Detect which cell encompasses the target text, then output its [X, Y] center coordinate. 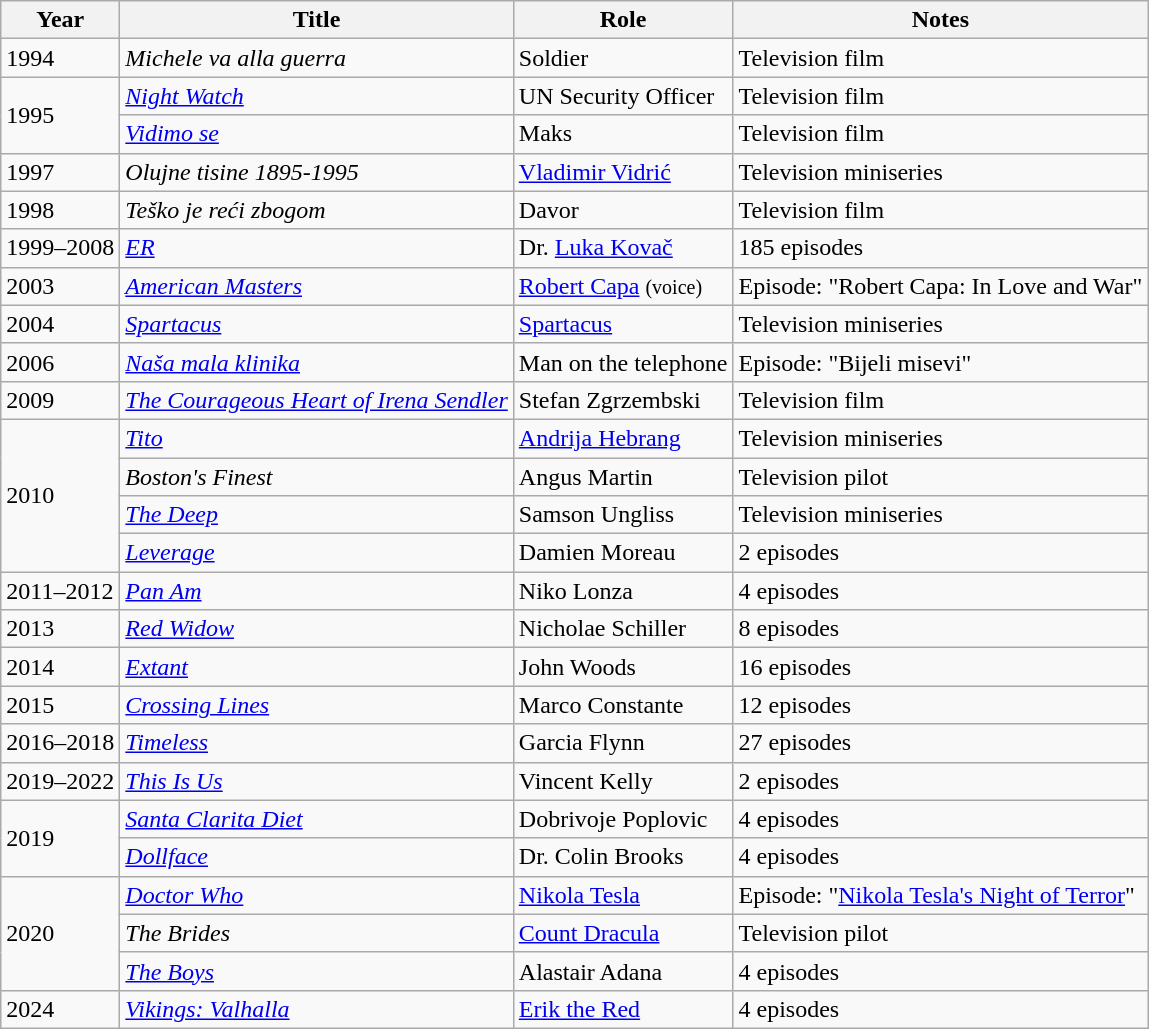
Michele va alla guerra [316, 58]
1999–2008 [60, 248]
1998 [60, 210]
Red Widow [316, 629]
Niko Lonza [623, 591]
Leverage [316, 553]
Soldier [623, 58]
Dollface [316, 857]
Angus Martin [623, 477]
Maks [623, 134]
2013 [60, 629]
2020 [60, 933]
2009 [60, 400]
Nicholae Schiller [623, 629]
Boston's Finest [316, 477]
Dobrivoje Poplovic [623, 819]
The Deep [316, 515]
185 episodes [940, 248]
Episode: "Robert Capa: In Love and War" [940, 286]
Doctor Who [316, 895]
Episode: "Bijeli misevi" [940, 362]
Stefan Zgrzembski [623, 400]
Pan Am [316, 591]
Andrija Hebrang [623, 438]
16 episodes [940, 667]
The Brides [316, 933]
Man on the telephone [623, 362]
1994 [60, 58]
2003 [60, 286]
Teško je reći zbogom [316, 210]
Role [623, 20]
Year [60, 20]
Dr. Luka Kovač [623, 248]
The Courageous Heart of Irena Sendler [316, 400]
Vladimir Vidrić [623, 172]
Marco Constante [623, 705]
Naša mala klinika [316, 362]
2016–2018 [60, 743]
2010 [60, 495]
Robert Capa (voice) [623, 286]
Night Watch [316, 96]
2004 [60, 324]
Vikings: Valhalla [316, 1009]
12 episodes [940, 705]
Samson Ungliss [623, 515]
2019–2022 [60, 781]
Vincent Kelly [623, 781]
Erik the Red [623, 1009]
2024 [60, 1009]
1995 [60, 115]
Notes [940, 20]
Nikola Tesla [623, 895]
2019 [60, 838]
Damien Moreau [623, 553]
Crossing Lines [316, 705]
The Boys [316, 971]
John Woods [623, 667]
Dr. Colin Brooks [623, 857]
Episode: "Nikola Tesla's Night of Terror" [940, 895]
ER [316, 248]
Extant [316, 667]
Davor [623, 210]
This Is Us [316, 781]
2014 [60, 667]
Olujne tisine 1895-1995 [316, 172]
Title [316, 20]
27 episodes [940, 743]
Count Dracula [623, 933]
2011–2012 [60, 591]
Tito [316, 438]
UN Security Officer [623, 96]
1997 [60, 172]
American Masters [316, 286]
8 episodes [940, 629]
Santa Clarita Diet [316, 819]
Timeless [316, 743]
2006 [60, 362]
Alastair Adana [623, 971]
Garcia Flynn [623, 743]
Vidimo se [316, 134]
2015 [60, 705]
